Find where the given text appears and provide that cell's center as (x, y) coordinate. 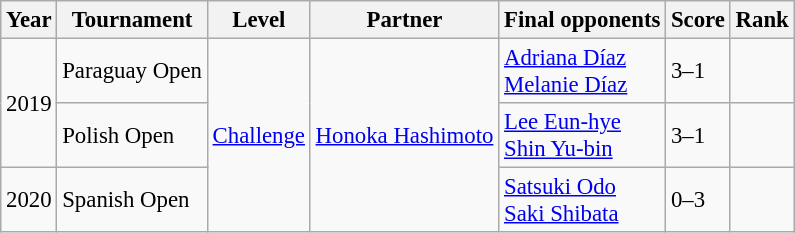
Year (29, 20)
Adriana DíazMelanie Díaz (582, 72)
Satsuki OdoSaki Shibata (582, 200)
Polish Open (132, 136)
Score (698, 20)
Level (258, 20)
Lee Eun-hyeShin Yu-bin (582, 136)
Spanish Open (132, 200)
Tournament (132, 20)
Rank (762, 20)
Final opponents (582, 20)
2019 (29, 104)
0–3 (698, 200)
2020 (29, 200)
Honoka Hashimoto (404, 136)
Partner (404, 20)
Paraguay Open (132, 72)
Challenge (258, 136)
